Locate the cell with the specified text and output its [X, Y] center coordinate. 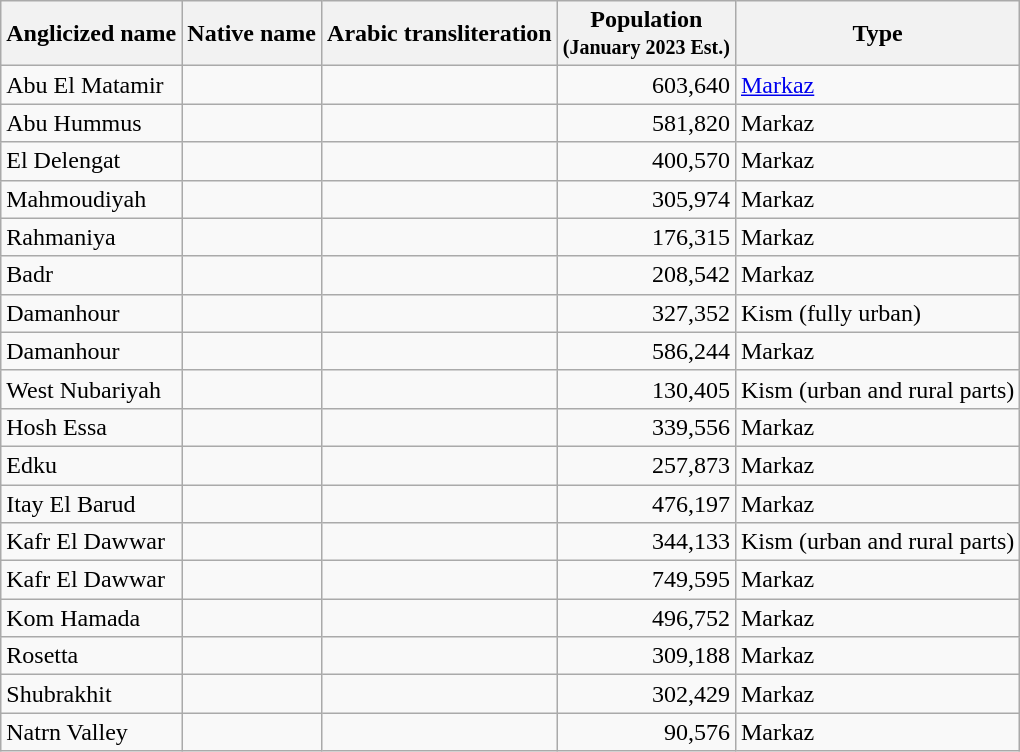
176,315 [646, 237]
Type [877, 34]
Badr [92, 275]
El Delengat [92, 161]
581,820 [646, 123]
Natrn Valley [92, 732]
Mahmoudiyah [92, 199]
327,352 [646, 313]
339,556 [646, 427]
302,429 [646, 694]
Rosetta [92, 656]
496,752 [646, 618]
309,188 [646, 656]
Abu El Matamir [92, 85]
Anglicized name [92, 34]
Population(January 2023 Est.) [646, 34]
749,595 [646, 580]
Rahmaniya [92, 237]
Abu Hummus [92, 123]
Edku [92, 465]
257,873 [646, 465]
Kism (fully urban) [877, 313]
208,542 [646, 275]
Hosh Essa [92, 427]
586,244 [646, 351]
603,640 [646, 85]
West Nubariyah [92, 389]
Shubrakhit [92, 694]
Kom Hamada [92, 618]
305,974 [646, 199]
Native name [252, 34]
Arabic transliteration [440, 34]
Itay El Barud [92, 503]
476,197 [646, 503]
400,570 [646, 161]
344,133 [646, 542]
90,576 [646, 732]
130,405 [646, 389]
